Capture the cell that displays the provided text and extract its (x, y) central coordinate. 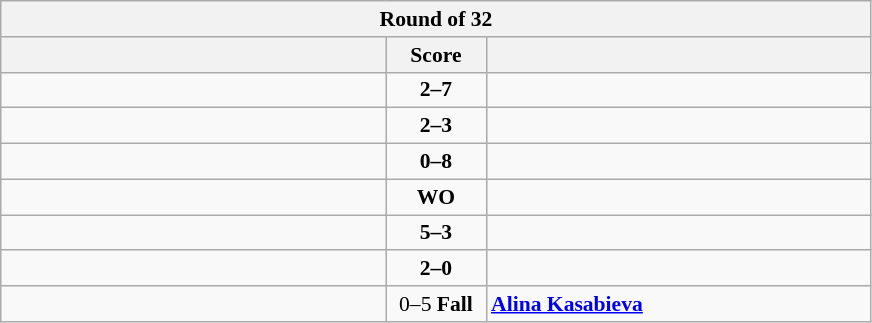
Score (436, 55)
2–0 (436, 269)
2–3 (436, 126)
0–8 (436, 162)
2–7 (436, 90)
Round of 32 (436, 19)
5–3 (436, 233)
0–5 Fall (436, 304)
WO (436, 197)
Alina Kasabieva (678, 304)
